Provide the (x, y) coordinate of the cell's center where the given text is located.  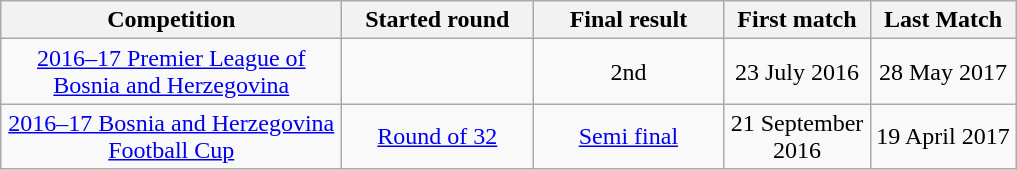
Semi final (628, 136)
Started round (438, 20)
2016–17 Premier League of Bosnia and Herzegovina (172, 72)
Final result (628, 20)
Last Match (943, 20)
2016–17 Bosnia and Herzegovina Football Cup (172, 136)
Round of 32 (438, 136)
First match (797, 20)
2nd (628, 72)
28 May 2017 (943, 72)
19 April 2017 (943, 136)
Competition (172, 20)
23 July 2016 (797, 72)
21 September 2016 (797, 136)
